Extract the [x, y] coordinate from the center of the cell holding the provided text.  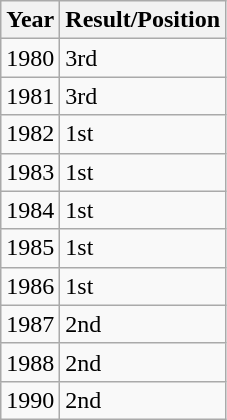
1982 [30, 134]
1990 [30, 400]
1981 [30, 96]
1984 [30, 210]
1987 [30, 324]
1988 [30, 362]
Year [30, 20]
1980 [30, 58]
1985 [30, 248]
Result/Position [143, 20]
1986 [30, 286]
1983 [30, 172]
